Pinpoint the cell where the given text exists, returning its [x, y] midpoint coordinate. 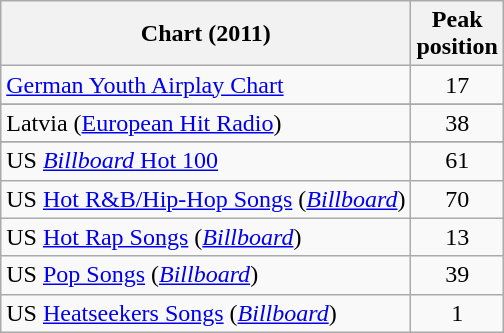
US Pop Songs (Billboard) [206, 275]
US Hot Rap Songs (Billboard) [206, 237]
US Billboard Hot 100 [206, 161]
US Heatseekers Songs (Billboard) [206, 313]
US Hot R&B/Hip-Hop Songs (Billboard) [206, 199]
Peakposition [457, 34]
German Youth Airplay Chart [206, 85]
70 [457, 199]
61 [457, 161]
39 [457, 275]
38 [457, 123]
Chart (2011) [206, 34]
17 [457, 85]
Latvia (European Hit Radio) [206, 123]
1 [457, 313]
13 [457, 237]
